For the text-containing cell, return its midpoint in [x, y] coordinate format. 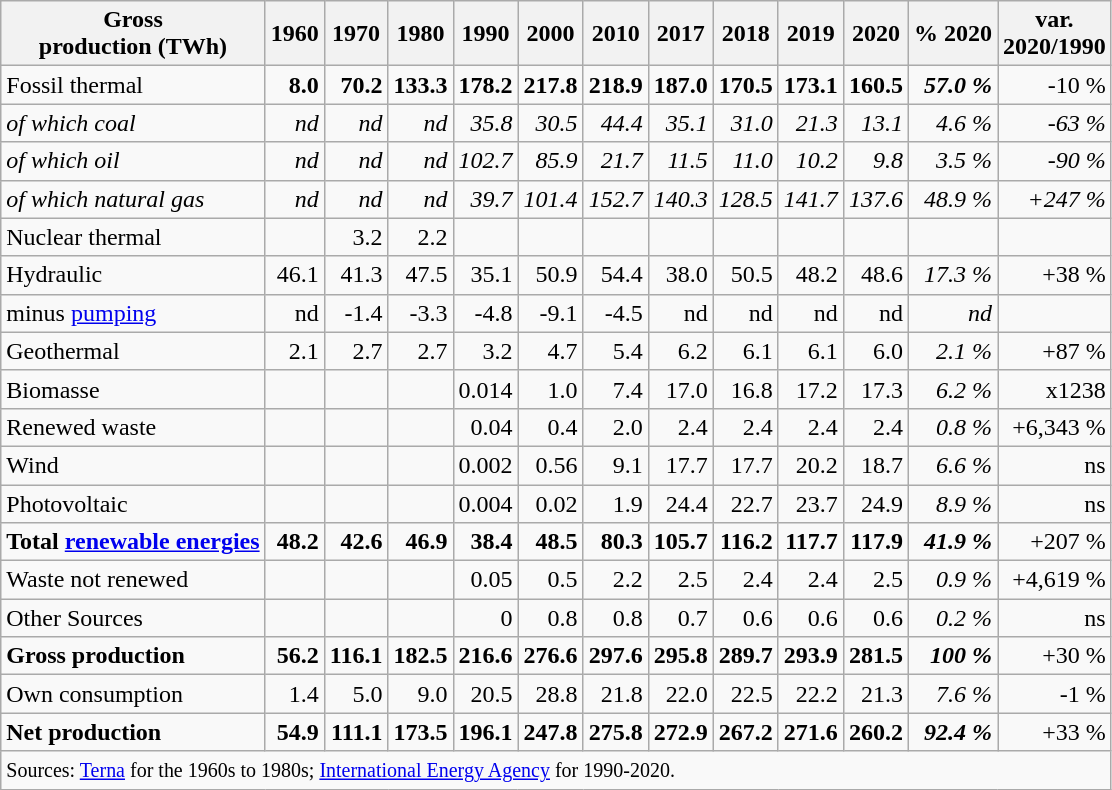
17.2 [810, 389]
Waste not renewed [133, 580]
6.2 [680, 351]
10.2 [810, 161]
0.4 [550, 427]
56.2 [294, 656]
50.9 [550, 275]
0.002 [486, 465]
182.5 [420, 656]
+38 % [1055, 275]
70.2 [356, 85]
-90 % [1055, 161]
2019 [810, 34]
0.7 [680, 618]
-3.3 [420, 313]
+87 % [1055, 351]
260.2 [876, 732]
178.2 [486, 85]
of which coal [133, 123]
1.4 [294, 694]
0.5 [550, 580]
var.2020/1990 [1055, 34]
41.3 [356, 275]
Total renewable energies [133, 542]
0.9 % [952, 580]
57.0 % [952, 85]
141.7 [810, 199]
0.014 [486, 389]
173.1 [810, 85]
+33 % [1055, 732]
28.8 [550, 694]
minus pumping [133, 313]
48.5 [550, 542]
+6,343 % [1055, 427]
21.7 [616, 161]
4.6 % [952, 123]
5.4 [616, 351]
9.8 [876, 161]
8.9 % [952, 503]
38.0 [680, 275]
46.1 [294, 275]
22.0 [680, 694]
Gross production (TWh) [133, 34]
47.5 [420, 275]
+30 % [1055, 656]
170.5 [746, 85]
100 % [952, 656]
128.5 [746, 199]
Net production [133, 732]
50.5 [746, 275]
Wind [133, 465]
116.1 [356, 656]
-4.8 [486, 313]
9.0 [420, 694]
7.6 % [952, 694]
of which natural gas [133, 199]
44.4 [616, 123]
Photovoltaic [133, 503]
-10 % [1055, 85]
137.6 [876, 199]
+247 % [1055, 199]
8.0 [294, 85]
173.5 [420, 732]
117.7 [810, 542]
0.56 [550, 465]
4.7 [550, 351]
289.7 [746, 656]
2010 [616, 34]
48.6 [876, 275]
2018 [746, 34]
11.0 [746, 161]
3.5 % [952, 161]
1970 [356, 34]
16.8 [746, 389]
2017 [680, 34]
0.8 % [952, 427]
102.7 [486, 161]
105.7 [680, 542]
6.6 % [952, 465]
271.6 [810, 732]
217.8 [550, 85]
24.9 [876, 503]
22.2 [810, 694]
42.6 [356, 542]
92.4 % [952, 732]
160.5 [876, 85]
187.0 [680, 85]
17.3 % [952, 275]
1990 [486, 34]
31.0 [746, 123]
Biomasse [133, 389]
Own consumption [133, 694]
272.9 [680, 732]
+4,619 % [1055, 580]
20.5 [486, 694]
Gross production [133, 656]
7.4 [616, 389]
0.2 % [952, 618]
18.7 [876, 465]
276.6 [550, 656]
0.02 [550, 503]
5.0 [356, 694]
11.5 [680, 161]
6.0 [876, 351]
-9.1 [550, 313]
Renewed waste [133, 427]
293.9 [810, 656]
35.8 [486, 123]
Other Sources [133, 618]
216.6 [486, 656]
6.2 % [952, 389]
152.7 [616, 199]
281.5 [876, 656]
2.0 [616, 427]
24.4 [680, 503]
1960 [294, 34]
1.0 [550, 389]
13.1 [876, 123]
-63 % [1055, 123]
39.7 [486, 199]
116.2 [746, 542]
218.9 [616, 85]
295.8 [680, 656]
17.3 [876, 389]
9.1 [616, 465]
Sources: Terna for the 1960s to 1980s; International Energy Agency for 1990-2020. [556, 770]
Nuclear thermal [133, 237]
x1238 [1055, 389]
140.3 [680, 199]
% 2020 [952, 34]
2.1 [294, 351]
101.4 [550, 199]
297.6 [616, 656]
48.9 % [952, 199]
2.1 % [952, 351]
54.9 [294, 732]
85.9 [550, 161]
21.8 [616, 694]
133.3 [420, 85]
46.9 [420, 542]
54.4 [616, 275]
0.04 [486, 427]
2020 [876, 34]
+207 % [1055, 542]
-4.5 [616, 313]
0 [486, 618]
Fossil thermal [133, 85]
22.5 [746, 694]
-1 % [1055, 694]
247.8 [550, 732]
1980 [420, 34]
1.9 [616, 503]
38.4 [486, 542]
0.05 [486, 580]
117.9 [876, 542]
22.7 [746, 503]
80.3 [616, 542]
267.2 [746, 732]
111.1 [356, 732]
Hydraulic [133, 275]
196.1 [486, 732]
-1.4 [356, 313]
20.2 [810, 465]
23.7 [810, 503]
41.9 % [952, 542]
17.0 [680, 389]
Geothermal [133, 351]
of which oil [133, 161]
0.004 [486, 503]
275.8 [616, 732]
2000 [550, 34]
30.5 [550, 123]
